For the text-containing cell, return its midpoint in [X, Y] coordinate format. 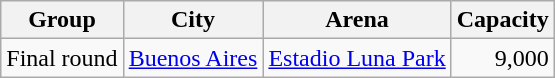
Buenos Aires [193, 58]
Final round [62, 58]
9,000 [502, 58]
Capacity [502, 20]
Estadio Luna Park [357, 58]
Arena [357, 20]
Group [62, 20]
City [193, 20]
